Return the (X, Y) coordinate for the center point of the cell that contains the specified text.  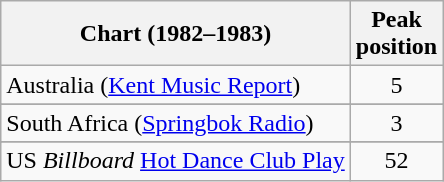
5 (396, 85)
Peakposition (396, 34)
Chart (1982–1983) (176, 34)
3 (396, 123)
US Billboard Hot Dance Club Play (176, 161)
South Africa (Springbok Radio) (176, 123)
52 (396, 161)
Australia (Kent Music Report) (176, 85)
